Output the [X, Y] coordinate of the center of the cell containing the given text.  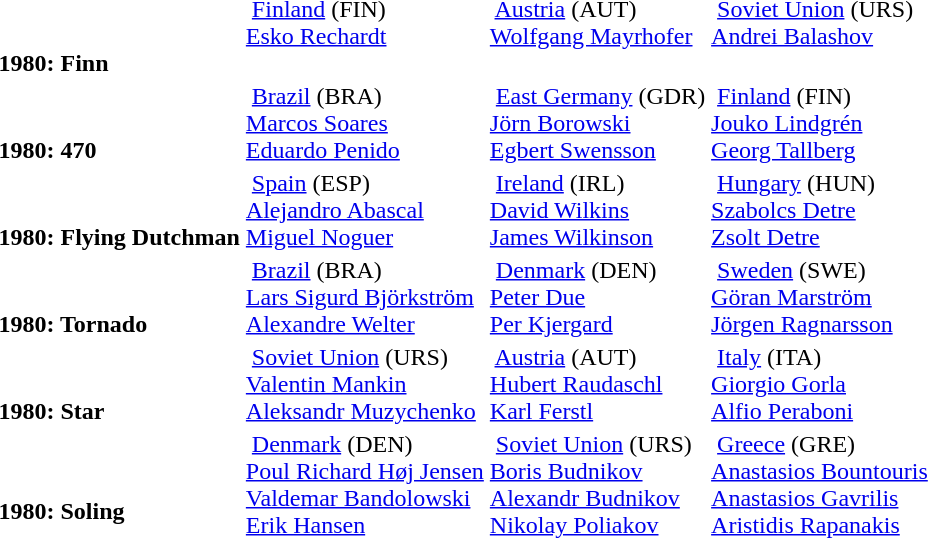
Denmark (DEN)Peter DuePer Kjergard [597, 297]
Brazil (BRA)Marcos SoaresEduardo Penido [364, 123]
Austria (AUT)Hubert RaudaschlKarl Ferstl [597, 384]
Spain (ESP)Alejandro AbascalMiguel Noguer [364, 210]
Ireland (IRL)David WilkinsJames Wilkinson [597, 210]
East Germany (GDR)Jörn BorowskiEgbert Swensson [597, 123]
Soviet Union (URS)Valentin MankinAleksandr Muzychenko [364, 384]
Brazil (BRA)Lars Sigurd BjörkströmAlexandre Welter [364, 297]
